Pinpoint the cell where the given text exists, returning its (X, Y) midpoint coordinate. 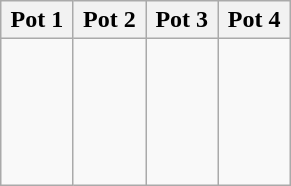
Pot 2 (109, 20)
Pot 3 (182, 20)
Pot 4 (254, 20)
Pot 1 (37, 20)
